Extract the (X, Y) coordinate from the center of the cell holding the provided text.  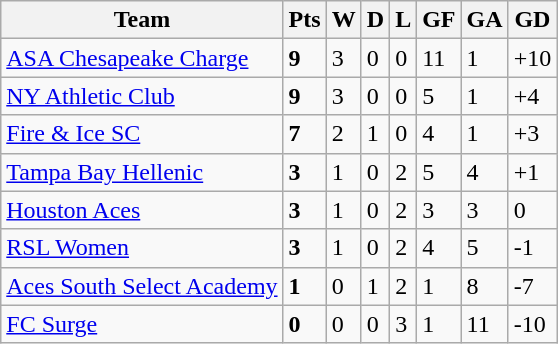
RSL Women (142, 248)
8 (484, 286)
GD (532, 20)
L (404, 20)
7 (304, 134)
Houston Aces (142, 210)
FC Surge (142, 324)
+1 (532, 172)
Fire & Ice SC (142, 134)
GA (484, 20)
-10 (532, 324)
+3 (532, 134)
NY Athletic Club (142, 96)
Tampa Bay Hellenic (142, 172)
Aces South Select Academy (142, 286)
Pts (304, 20)
W (344, 20)
-1 (532, 248)
Team (142, 20)
GF (439, 20)
+4 (532, 96)
D (375, 20)
-7 (532, 286)
+10 (532, 58)
ASA Chesapeake Charge (142, 58)
